Return (X, Y) of the center of cell containing provided text 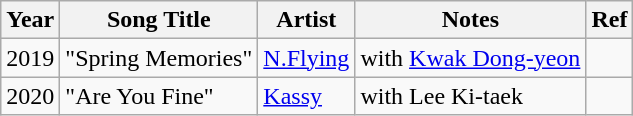
2019 (30, 58)
with Lee Ki-taek (470, 96)
N.Flying (306, 58)
Ref (610, 20)
Song Title (159, 20)
Notes (470, 20)
Artist (306, 20)
Kassy (306, 96)
"Are You Fine" (159, 96)
with Kwak Dong-yeon (470, 58)
2020 (30, 96)
Year (30, 20)
"Spring Memories" (159, 58)
